Identify which cell holds the provided text, then report its [X, Y] central coordinate. 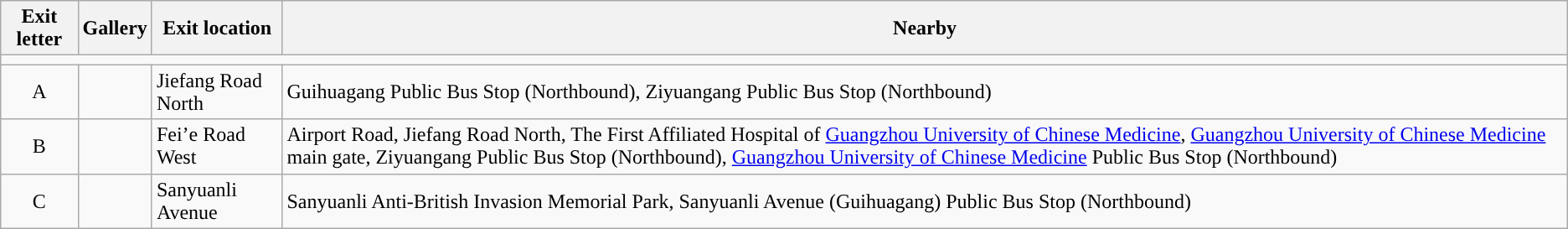
Sanyuanli Anti-British Invasion Memorial Park, Sanyuanli Avenue (Guihuagang) Public Bus Stop (Northbound) [925, 201]
Gallery [115, 29]
A [39, 92]
C [39, 201]
Fei’e Road West [217, 146]
Jiefang Road North [217, 92]
Exit location [217, 29]
Exit letter [39, 29]
Sanyuanli Avenue [217, 201]
Guihuagang Public Bus Stop (Northbound), Ziyuangang Public Bus Stop (Northbound) [925, 92]
Nearby [925, 29]
B [39, 146]
